Return (X, Y) of the center of cell containing provided text 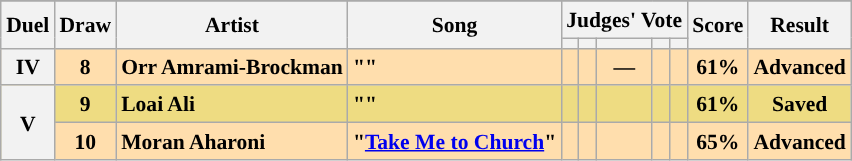
Result (799, 24)
IV (28, 66)
65% (718, 142)
Artist (232, 24)
V (28, 123)
Orr Amrami-Brockman (232, 66)
Judges' Vote (624, 20)
Draw (85, 24)
"Take Me to Church" (454, 142)
Duel (28, 24)
Saved (799, 104)
9 (85, 104)
10 (85, 142)
Loai Ali (232, 104)
8 (85, 66)
— (624, 66)
Score (718, 24)
Moran Aharoni (232, 142)
Song (454, 24)
